Detect which cell encompasses the target text, then output its (X, Y) center coordinate. 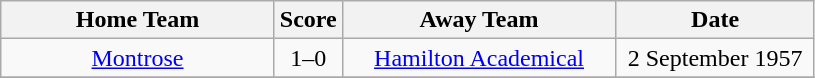
Home Team (138, 20)
2 September 1957 (716, 58)
Away Team (479, 20)
Hamilton Academical (479, 58)
Date (716, 20)
Score (308, 20)
Montrose (138, 58)
1–0 (308, 58)
